From the cell containing the given text, extract its center point as (x, y) coordinate. 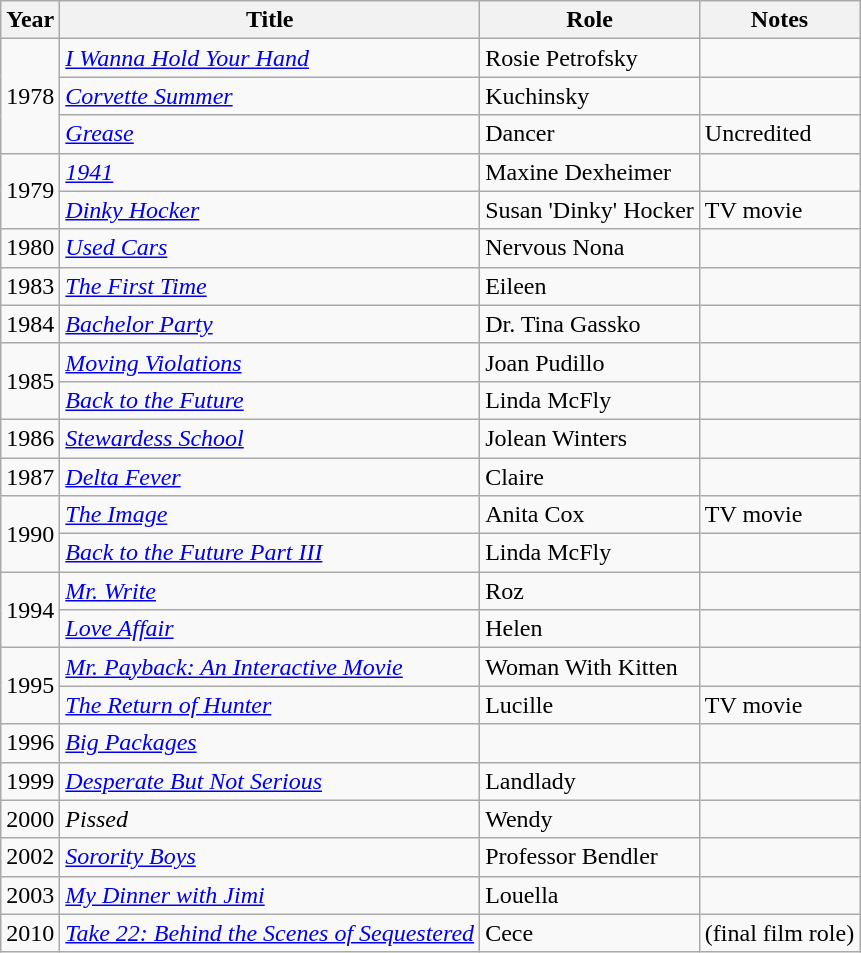
I Wanna Hold Your Hand (270, 58)
1986 (30, 438)
The First Time (270, 286)
Landlady (590, 781)
Take 22: Behind the Scenes of Sequestered (270, 933)
Grease (270, 134)
Back to the Future (270, 400)
Notes (779, 20)
Wendy (590, 819)
Dancer (590, 134)
Moving Violations (270, 362)
2002 (30, 857)
1995 (30, 686)
Maxine Dexheimer (590, 172)
The Image (270, 515)
Dinky Hocker (270, 210)
Used Cars (270, 248)
Nervous Nona (590, 248)
1985 (30, 381)
1996 (30, 743)
Love Affair (270, 629)
Year (30, 20)
Rosie Petrofsky (590, 58)
Louella (590, 895)
1999 (30, 781)
The Return of Hunter (270, 705)
1980 (30, 248)
1941 (270, 172)
Anita Cox (590, 515)
Joan Pudillo (590, 362)
Back to the Future Part III (270, 553)
1994 (30, 610)
My Dinner with Jimi (270, 895)
Eileen (590, 286)
1978 (30, 96)
Jolean Winters (590, 438)
Bachelor Party (270, 324)
Stewardess School (270, 438)
Title (270, 20)
Professor Bendler (590, 857)
Roz (590, 591)
Sorority Boys (270, 857)
Susan 'Dinky' Hocker (590, 210)
2003 (30, 895)
1990 (30, 534)
1987 (30, 477)
Desperate But Not Serious (270, 781)
Mr. Write (270, 591)
Delta Fever (270, 477)
Cece (590, 933)
2010 (30, 933)
Mr. Payback: An Interactive Movie (270, 667)
Lucille (590, 705)
1983 (30, 286)
Woman With Kitten (590, 667)
Pissed (270, 819)
Uncredited (779, 134)
Big Packages (270, 743)
Role (590, 20)
Corvette Summer (270, 96)
Claire (590, 477)
(final film role) (779, 933)
1979 (30, 191)
2000 (30, 819)
1984 (30, 324)
Kuchinsky (590, 96)
Dr. Tina Gassko (590, 324)
Helen (590, 629)
